Locate the cell with the specified text and output its [x, y] center coordinate. 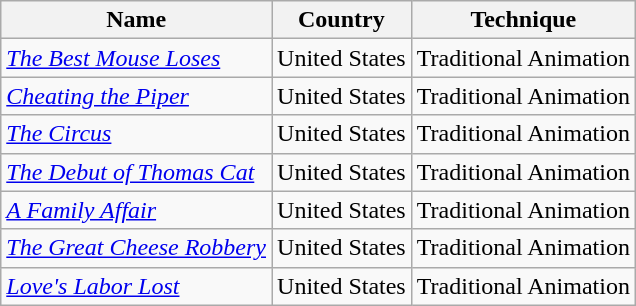
Cheating the Piper [136, 96]
The Great Cheese Robbery [136, 248]
Love's Labor Lost [136, 286]
Country [342, 20]
The Debut of Thomas Cat [136, 172]
Technique [523, 20]
The Best Mouse Loses [136, 58]
The Circus [136, 134]
Name [136, 20]
A Family Affair [136, 210]
